Return (X, Y) of the center of cell containing provided text 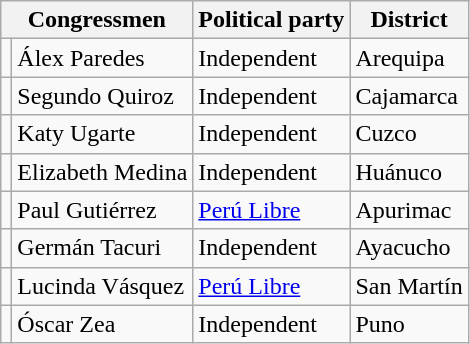
Apurimac (409, 210)
Lucinda Vásquez (102, 286)
Cajamarca (409, 96)
Elizabeth Medina (102, 172)
Ayacucho (409, 248)
Germán Tacuri (102, 248)
Paul Gutiérrez (102, 210)
Huánuco (409, 172)
Puno (409, 324)
Segundo Quiroz (102, 96)
Álex Paredes (102, 58)
Óscar Zea (102, 324)
Katy Ugarte (102, 134)
San Martín (409, 286)
Cuzco (409, 134)
District (409, 20)
Political party (272, 20)
Congressmen (97, 20)
Arequipa (409, 58)
